Detect which cell encompasses the target text, then output its (X, Y) center coordinate. 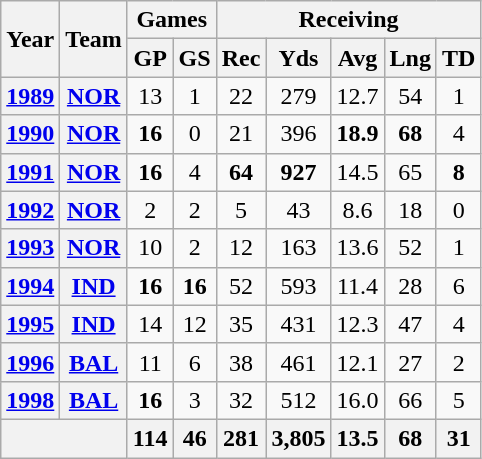
32 (241, 400)
12.7 (358, 96)
14.5 (358, 172)
16.0 (358, 400)
Games (172, 20)
35 (241, 324)
47 (410, 324)
1993 (30, 248)
64 (241, 172)
1994 (30, 286)
8.6 (358, 210)
28 (410, 286)
10 (150, 248)
396 (298, 134)
11.4 (358, 286)
11 (150, 362)
Team (94, 39)
3,805 (298, 438)
14 (150, 324)
461 (298, 362)
Receiving (348, 20)
593 (298, 286)
1996 (30, 362)
1991 (30, 172)
1990 (30, 134)
13.6 (358, 248)
27 (410, 362)
3 (194, 400)
Yds (298, 58)
114 (150, 438)
22 (241, 96)
18.9 (358, 134)
Year (30, 39)
46 (194, 438)
281 (241, 438)
1992 (30, 210)
18 (410, 210)
13.5 (358, 438)
12.1 (358, 362)
TD (458, 58)
Rec (241, 58)
31 (458, 438)
Lng (410, 58)
21 (241, 134)
512 (298, 400)
163 (298, 248)
12.3 (358, 324)
GS (194, 58)
1995 (30, 324)
Avg (358, 58)
279 (298, 96)
431 (298, 324)
1989 (30, 96)
GP (150, 58)
66 (410, 400)
1998 (30, 400)
13 (150, 96)
65 (410, 172)
927 (298, 172)
38 (241, 362)
43 (298, 210)
8 (458, 172)
54 (410, 96)
